Return the [x, y] coordinate for the center point of the cell that contains the specified text.  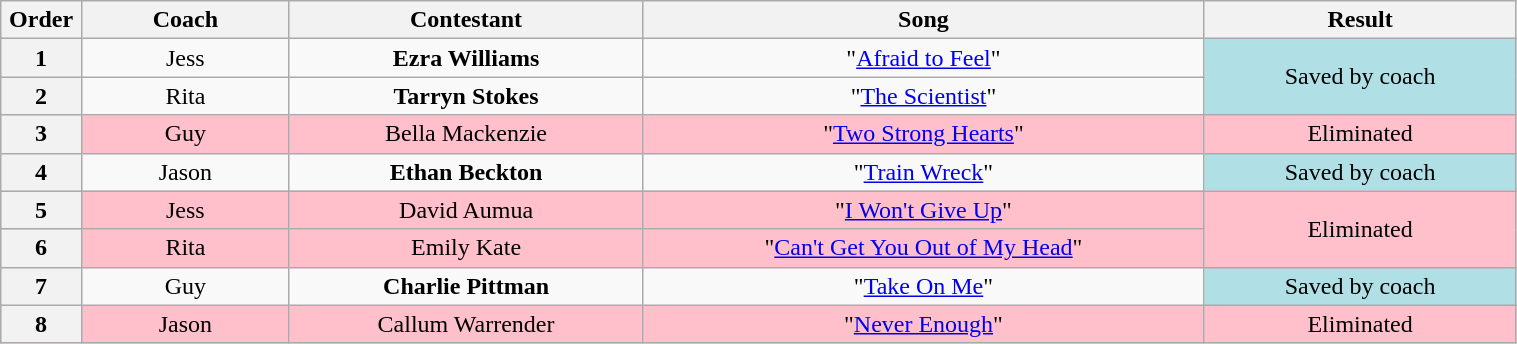
7 [42, 286]
5 [42, 210]
"The Scientist" [924, 96]
David Aumua [466, 210]
Result [1360, 20]
"Take On Me" [924, 286]
Ethan Beckton [466, 172]
Ezra Williams [466, 58]
2 [42, 96]
"Afraid to Feel" [924, 58]
Order [42, 20]
Bella Mackenzie [466, 134]
1 [42, 58]
"Two Strong Hearts" [924, 134]
Coach [185, 20]
Emily Kate [466, 248]
"Train Wreck" [924, 172]
"I Won't Give Up" [924, 210]
4 [42, 172]
Song [924, 20]
"Never Enough" [924, 324]
3 [42, 134]
6 [42, 248]
Callum Warrender [466, 324]
8 [42, 324]
Charlie Pittman [466, 286]
Contestant [466, 20]
"Can't Get You Out of My Head" [924, 248]
Tarryn Stokes [466, 96]
